Pinpoint the cell where the given text exists, returning its (x, y) midpoint coordinate. 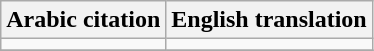
Arabic citation (84, 20)
English translation (269, 20)
